Determine the [x, y] coordinate at the center of the cell enclosing the given text.  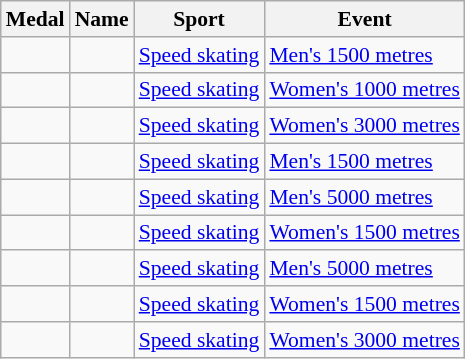
Women's 1000 metres [364, 90]
Name [102, 19]
Sport [200, 19]
Event [364, 19]
Medal [36, 19]
